Output the (x, y) coordinate of the center of the cell containing the given text.  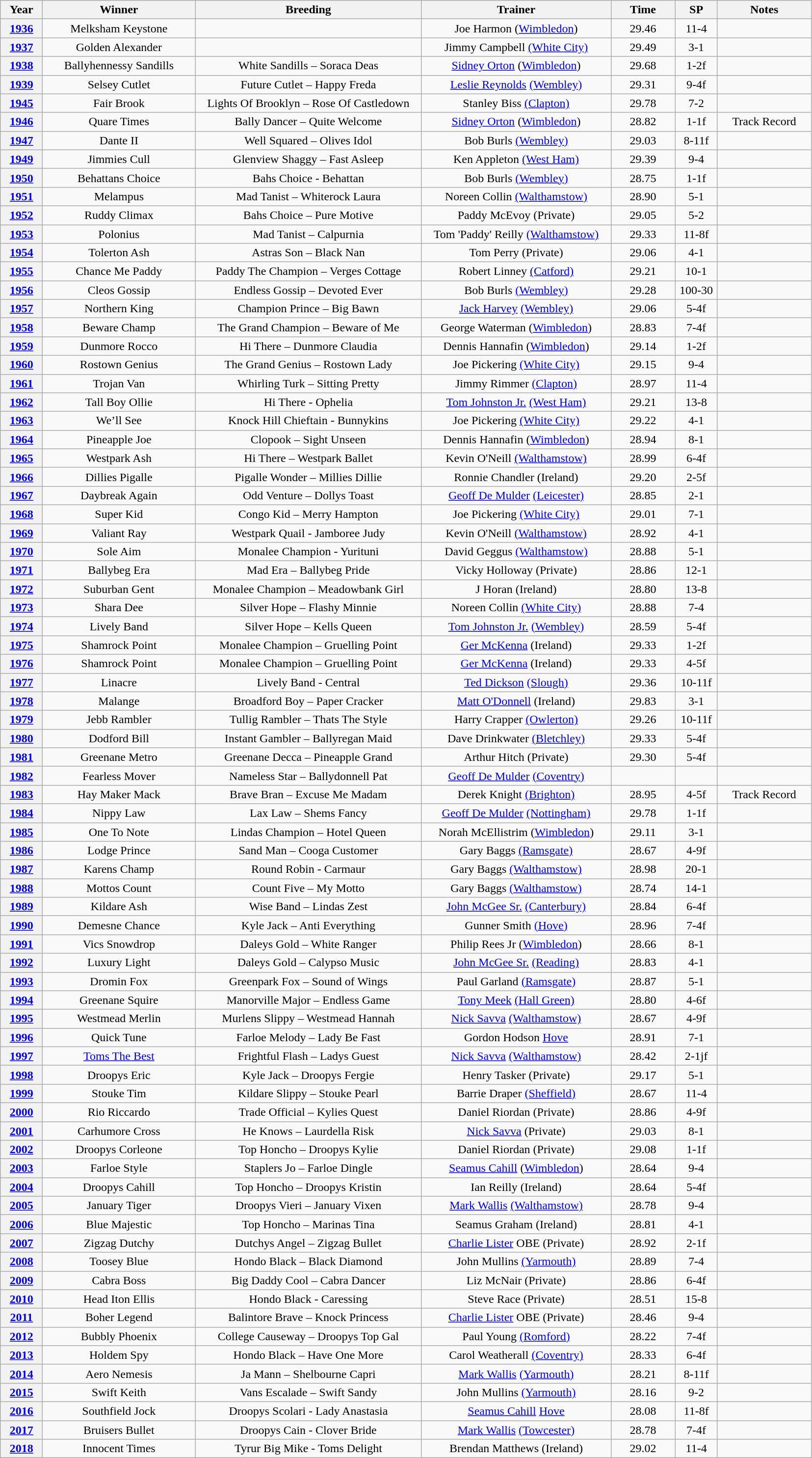
1938 (22, 66)
Hondo Black – Black Diamond (308, 1262)
Leslie Reynolds (Wembley) (516, 84)
1972 (22, 589)
Vans Escalade – Swift Sandy (308, 1392)
Hondo Black - Caressing (308, 1299)
Frightful Flash – Ladys Guest (308, 1056)
Seamus Cahill Hove (516, 1411)
Mad Tanist – Whiterock Laura (308, 196)
Fair Brook (119, 103)
29.36 (643, 682)
Breeding (308, 10)
2012 (22, 1336)
Tall Boy Ollie (119, 402)
Holdem Spy (119, 1355)
Demesne Chance (119, 925)
Jimmy Rimmer (Clapton) (516, 383)
28.94 (643, 439)
Ted Dickson (Slough) (516, 682)
28.89 (643, 1262)
Future Cutlet – Happy Freda (308, 84)
1985 (22, 832)
Joe Harmon (Wimbledon) (516, 28)
Cleos Gossip (119, 290)
29.31 (643, 84)
Westpark Ash (119, 458)
28.81 (643, 1224)
1956 (22, 290)
Silver Hope – Kells Queen (308, 626)
2007 (22, 1243)
2011 (22, 1318)
Gordon Hodson Hove (516, 1037)
Ian Reilly (Ireland) (516, 1187)
1958 (22, 327)
Bally Dancer – Quite Welcome (308, 122)
Seamus Cahill (Wimbledon) (516, 1168)
29.26 (643, 720)
1949 (22, 159)
Westpark Quail - Jamboree Judy (308, 533)
David Geggus (Walthamstow) (516, 552)
Beware Champ (119, 327)
Winner (119, 10)
1936 (22, 28)
Ja Mann – Shelbourne Capri (308, 1374)
28.99 (643, 458)
1966 (22, 477)
Stanley Biss (Clapton) (516, 103)
28.97 (643, 383)
George Waterman (Wimbledon) (516, 327)
Droopys Vieri – January Vixen (308, 1206)
1978 (22, 701)
Broadford Boy – Paper Cracker (308, 701)
Top Honcho – Droopys Kristin (308, 1187)
1979 (22, 720)
Tom Johnston Jr. (West Ham) (516, 402)
Lights Of Brooklyn – Rose Of Castledown (308, 103)
2005 (22, 1206)
1939 (22, 84)
1959 (22, 346)
28.21 (643, 1374)
Lodge Prince (119, 851)
Dunmore Rocco (119, 346)
1946 (22, 122)
Innocent Times (119, 1449)
Chance Me Paddy (119, 271)
Droopys Cahill (119, 1187)
2016 (22, 1411)
1937 (22, 47)
Henry Tasker (Private) (516, 1075)
1976 (22, 664)
1954 (22, 253)
Brave Bran – Excuse Me Madam (308, 794)
Count Five – My Motto (308, 888)
Droopys Eric (119, 1075)
Ballyhennessy Sandills (119, 66)
2010 (22, 1299)
Greenane Squire (119, 1000)
1950 (22, 178)
Polonius (119, 234)
The Grand Genius – Rostown Lady (308, 365)
9-2 (696, 1392)
Blue Majestic (119, 1224)
Swift Keith (119, 1392)
Liz McNair (Private) (516, 1280)
Jimmies Cull (119, 159)
Nameless Star – Ballydonnell Pat (308, 776)
Balintore Brave – Knock Princess (308, 1318)
Bahs Choice – Pure Motive (308, 215)
29.05 (643, 215)
29.28 (643, 290)
29.14 (643, 346)
Greenpark Fox – Sound of Wings (308, 981)
Cabra Boss (119, 1280)
9-4f (696, 84)
Trojan Van (119, 383)
Lively Band (119, 626)
1952 (22, 215)
Daleys Gold – White Ranger (308, 944)
1998 (22, 1075)
2013 (22, 1355)
Malange (119, 701)
4-6f (696, 1000)
2004 (22, 1187)
Derek Knight (Brighton) (516, 794)
Luxury Light (119, 963)
Instant Gambler – Ballyregan Maid (308, 738)
28.08 (643, 1411)
2-5f (696, 477)
1977 (22, 682)
Shara Dee (119, 608)
Seamus Graham (Ireland) (516, 1224)
29.68 (643, 66)
1963 (22, 421)
Toosey Blue (119, 1262)
Time (643, 10)
Jack Harvey (Wembley) (516, 309)
Lax Law – Shems Fancy (308, 813)
Tony Meek (Hall Green) (516, 1000)
15-8 (696, 1299)
The Grand Champion – Beware of Me (308, 327)
Manorville Major – Endless Game (308, 1000)
28.90 (643, 196)
1961 (22, 383)
Hondo Black – Have One More (308, 1355)
Steve Race (Private) (516, 1299)
28.59 (643, 626)
Murlens Slippy – Westmead Hannah (308, 1019)
1994 (22, 1000)
20-1 (696, 869)
Quick Tune (119, 1037)
Kyle Jack – Droopys Fergie (308, 1075)
1971 (22, 570)
Melksham Keystone (119, 28)
1968 (22, 514)
Hay Maker Mack (119, 794)
1960 (22, 365)
Dromin Fox (119, 981)
Philip Rees Jr (Wimbledon) (516, 944)
2002 (22, 1150)
Pigalle Wonder – Millies Dillie (308, 477)
Gunner Smith (Hove) (516, 925)
28.66 (643, 944)
Golden Alexander (119, 47)
Melampus (119, 196)
Top Honcho – Marinas Tina (308, 1224)
1945 (22, 103)
1955 (22, 271)
28.98 (643, 869)
Geoff De Mulder (Nottingham) (516, 813)
Kyle Jack – Anti Everything (308, 925)
Hi There - Ophelia (308, 402)
Dante II (119, 140)
Nick Savva (Private) (516, 1131)
2001 (22, 1131)
Mad Era – Ballybeg Pride (308, 570)
Westmead Merlin (119, 1019)
Mottos Count (119, 888)
Endless Gossip – Devoted Ever (308, 290)
Droopys Corleone (119, 1150)
29.02 (643, 1449)
Vicky Holloway (Private) (516, 570)
Ballybeg Era (119, 570)
Geoff De Mulder (Leicester) (516, 495)
1984 (22, 813)
Trade Official – Kylies Quest (308, 1112)
Well Squared – Olives Idol (308, 140)
Carhumore Cross (119, 1131)
Whirling Turk – Sitting Pretty (308, 383)
1965 (22, 458)
Dutchys Angel – Zigzag Bullet (308, 1243)
28.75 (643, 178)
Head Iton Ellis (119, 1299)
1964 (22, 439)
Quare Times (119, 122)
28.87 (643, 981)
Round Robin - Carmaur (308, 869)
We’ll See (119, 421)
Pineapple Joe (119, 439)
Congo Kid – Merry Hampton (308, 514)
Dodford Bill (119, 738)
Paul Garland (Ramsgate) (516, 981)
Aero Nemesis (119, 1374)
Mark Wallis (Walthamstow) (516, 1206)
Paul Young (Romford) (516, 1336)
Southfield Jock (119, 1411)
Toms The Best (119, 1056)
Bubbly Phoenix (119, 1336)
29.15 (643, 365)
Dave Drinkwater (Bletchley) (516, 738)
Farloe Melody – Lady Be Fast (308, 1037)
Carol Weatherall (Coventry) (516, 1355)
1982 (22, 776)
1992 (22, 963)
John McGee Sr. (Reading) (516, 963)
Dillies Pigalle (119, 477)
Karens Champ (119, 869)
Daybreak Again (119, 495)
28.84 (643, 907)
28.91 (643, 1037)
Harry Crapper (Owlerton) (516, 720)
2014 (22, 1374)
1988 (22, 888)
Tolerton Ash (119, 253)
Astras Son – Black Nan (308, 253)
28.42 (643, 1056)
28.82 (643, 122)
1947 (22, 140)
1997 (22, 1056)
Mad Tanist – Calpurnia (308, 234)
Tullig Rambler – Thats The Style (308, 720)
Hi There – Dunmore Claudia (308, 346)
Kildare Slippy – Stouke Pearl (308, 1093)
Greenane Decca – Pineapple Grand (308, 757)
2003 (22, 1168)
Farloe Style (119, 1168)
1967 (22, 495)
29.83 (643, 701)
Nippy Law (119, 813)
Fearless Mover (119, 776)
29.49 (643, 47)
28.33 (643, 1355)
College Causeway – Droopys Top Gal (308, 1336)
Barrie Draper (Sheffield) (516, 1093)
Vics Snowdrop (119, 944)
He Knows – Laurdella Risk (308, 1131)
Monalee Champion - Yurituni (308, 552)
28.96 (643, 925)
Mark Wallis (Yarmouth) (516, 1374)
2000 (22, 1112)
29.08 (643, 1150)
29.39 (643, 159)
7-2 (696, 103)
29.20 (643, 477)
Notes (764, 10)
1990 (22, 925)
14-1 (696, 888)
Linacre (119, 682)
Brendan Matthews (Ireland) (516, 1449)
Arthur Hitch (Private) (516, 757)
29.01 (643, 514)
1993 (22, 981)
5-2 (696, 215)
1953 (22, 234)
Droopys Scolari - Lady Anastasia (308, 1411)
Daleys Gold – Calypso Music (308, 963)
1995 (22, 1019)
29.30 (643, 757)
Clopook – Sight Unseen (308, 439)
2008 (22, 1262)
Champion Prince – Big Bawn (308, 309)
John McGee Sr. (Canterbury) (516, 907)
Tyrur Big Mike - Toms Delight (308, 1449)
Paddy McEvoy (Private) (516, 215)
1969 (22, 533)
Trainer (516, 10)
Monalee Champion – Meadowbank Girl (308, 589)
2009 (22, 1280)
10-1 (696, 271)
Sole Aim (119, 552)
1974 (22, 626)
28.74 (643, 888)
29.22 (643, 421)
Jimmy Campbell (White City) (516, 47)
Gary Baggs (Ramsgate) (516, 851)
Noreen Collin (Walthamstow) (516, 196)
29.11 (643, 832)
Selsey Cutlet (119, 84)
Noreen Collin (White City) (516, 608)
January Tiger (119, 1206)
2-1f (696, 1243)
Greenane Metro (119, 757)
Staplers Jo – Farloe Dingle (308, 1168)
1989 (22, 907)
Glenview Shaggy – Fast Asleep (308, 159)
1951 (22, 196)
1957 (22, 309)
Year (22, 10)
Paddy The Champion – Verges Cottage (308, 271)
Tom Johnston Jr. (Wembley) (516, 626)
100-30 (696, 290)
2018 (22, 1449)
SP (696, 10)
1981 (22, 757)
Mark Wallis (Towcester) (516, 1430)
Lindas Champion – Hotel Queen (308, 832)
Robert Linney (Catford) (516, 271)
Sand Man – Cooga Customer (308, 851)
Big Daddy Cool – Cabra Dancer (308, 1280)
Rio Riccardo (119, 1112)
One To Note (119, 832)
Knock Hill Chieftain - Bunnykins (308, 421)
Boher Legend (119, 1318)
Northern King (119, 309)
2-1jf (696, 1056)
Silver Hope – Flashy Minnie (308, 608)
Suburban Gent (119, 589)
1987 (22, 869)
28.22 (643, 1336)
1970 (22, 552)
Droopys Cain - Clover Bride (308, 1430)
28.51 (643, 1299)
Hi There – Westpark Ballet (308, 458)
J Horan (Ireland) (516, 589)
Super Kid (119, 514)
1991 (22, 944)
Lively Band - Central (308, 682)
Geoff De Mulder (Coventry) (516, 776)
28.16 (643, 1392)
28.85 (643, 495)
Kildare Ash (119, 907)
Bahs Choice - Behattan (308, 178)
Tom Perry (Private) (516, 253)
29.17 (643, 1075)
29.46 (643, 28)
1975 (22, 645)
Matt O'Donnell (Ireland) (516, 701)
2006 (22, 1224)
Valiant Ray (119, 533)
1973 (22, 608)
1999 (22, 1093)
28.95 (643, 794)
12-1 (696, 570)
1962 (22, 402)
1986 (22, 851)
Odd Venture – Dollys Toast (308, 495)
Stouke Tim (119, 1093)
Tom 'Paddy' Reilly (Walthamstow) (516, 234)
Behattans Choice (119, 178)
28.46 (643, 1318)
Wise Band – Lindas Zest (308, 907)
Zigzag Dutchy (119, 1243)
2015 (22, 1392)
1983 (22, 794)
Norah McEllistrim (Wimbledon) (516, 832)
White Sandills – Soraca Deas (308, 66)
2-1 (696, 495)
Rostown Genius (119, 365)
1980 (22, 738)
Jebb Rambler (119, 720)
Ken Appleton (West Ham) (516, 159)
Top Honcho – Droopys Kylie (308, 1150)
Bruisers Bullet (119, 1430)
Ronnie Chandler (Ireland) (516, 477)
2017 (22, 1430)
Ruddy Climax (119, 215)
1996 (22, 1037)
